Detect which cell encompasses the target text, then output its (x, y) center coordinate. 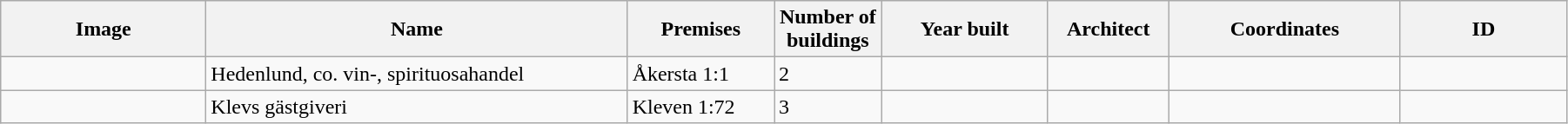
ID (1483, 29)
Number ofbuildings (828, 29)
Name (417, 29)
Year built (964, 29)
2 (828, 74)
Coordinates (1284, 29)
Kleven 1:72 (700, 107)
Premises (700, 29)
3 (828, 107)
Architect (1109, 29)
Klevs gästgiveri (417, 107)
Image (104, 29)
Åkersta 1:1 (700, 74)
Hedenlund, co. vin-, spirituosahandel (417, 74)
